Determine the [x, y] coordinate at the center of the cell enclosing the given text.  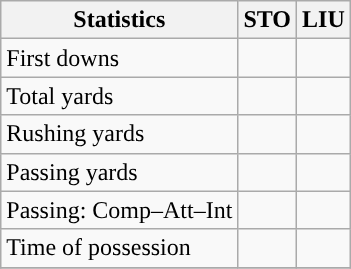
Passing: Comp–Att–Int [120, 210]
STO [268, 20]
Time of possession [120, 248]
Passing yards [120, 172]
First downs [120, 58]
Rushing yards [120, 134]
LIU [324, 20]
Total yards [120, 96]
Statistics [120, 20]
